Return (x, y) of the center of cell containing provided text 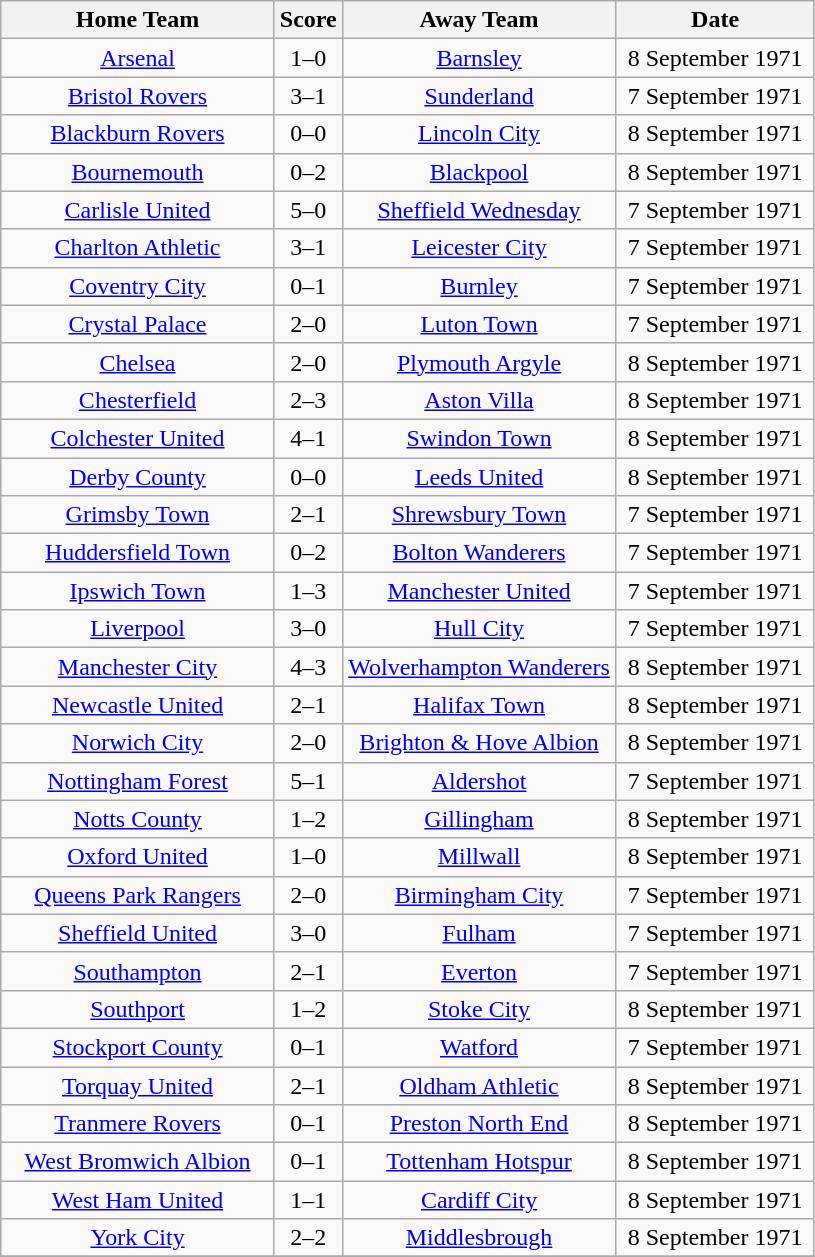
Ipswich Town (138, 591)
Middlesbrough (479, 1238)
Chelsea (138, 362)
Arsenal (138, 58)
Coventry City (138, 286)
5–1 (308, 781)
Plymouth Argyle (479, 362)
Southampton (138, 971)
Swindon Town (479, 438)
Bristol Rovers (138, 96)
Aston Villa (479, 400)
Crystal Palace (138, 324)
Sunderland (479, 96)
1–3 (308, 591)
Birmingham City (479, 895)
Notts County (138, 819)
Brighton & Hove Albion (479, 743)
Sheffield Wednesday (479, 210)
Charlton Athletic (138, 248)
Everton (479, 971)
Bolton Wanderers (479, 553)
Aldershot (479, 781)
Tranmere Rovers (138, 1124)
Lincoln City (479, 134)
Tottenham Hotspur (479, 1162)
Leicester City (479, 248)
Queens Park Rangers (138, 895)
Cardiff City (479, 1200)
Grimsby Town (138, 515)
Newcastle United (138, 705)
Leeds United (479, 477)
Date (716, 20)
Oxford United (138, 857)
2–3 (308, 400)
Blackburn Rovers (138, 134)
Away Team (479, 20)
Chesterfield (138, 400)
Stockport County (138, 1047)
Home Team (138, 20)
Halifax Town (479, 705)
West Ham United (138, 1200)
1–1 (308, 1200)
Luton Town (479, 324)
Sheffield United (138, 933)
Oldham Athletic (479, 1085)
4–3 (308, 667)
Manchester United (479, 591)
Wolverhampton Wanderers (479, 667)
2–2 (308, 1238)
Southport (138, 1009)
Nottingham Forest (138, 781)
Torquay United (138, 1085)
4–1 (308, 438)
Fulham (479, 933)
Millwall (479, 857)
Blackpool (479, 172)
Stoke City (479, 1009)
Colchester United (138, 438)
Hull City (479, 629)
Derby County (138, 477)
York City (138, 1238)
Watford (479, 1047)
Gillingham (479, 819)
Liverpool (138, 629)
West Bromwich Albion (138, 1162)
Bournemouth (138, 172)
Burnley (479, 286)
Shrewsbury Town (479, 515)
Carlisle United (138, 210)
5–0 (308, 210)
Barnsley (479, 58)
Huddersfield Town (138, 553)
Preston North End (479, 1124)
Norwich City (138, 743)
Manchester City (138, 667)
Score (308, 20)
